Extract the (X, Y) coordinate from the center of the cell holding the provided text.  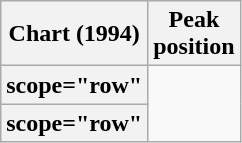
Chart (1994) (74, 34)
Peakposition (194, 34)
